Return the (x, y) coordinate for the center point of the cell that contains the specified text.  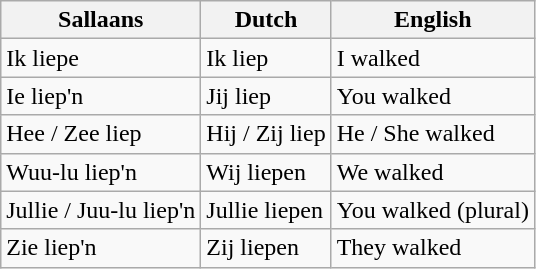
Wij liepen (266, 172)
You walked (432, 96)
Hij / Zij liep (266, 134)
Sallaans (101, 20)
Hee / Zee liep (101, 134)
Ik liep (266, 58)
You walked (plural) (432, 210)
He / She walked (432, 134)
Ie liep'n (101, 96)
Zie liep'n (101, 248)
They walked (432, 248)
Zij liepen (266, 248)
Wuu-lu liep'n (101, 172)
Ik liepe (101, 58)
Jullie / Juu-lu liep'n (101, 210)
Dutch (266, 20)
English (432, 20)
We walked (432, 172)
I walked (432, 58)
Jij liep (266, 96)
Jullie liepen (266, 210)
